Return (X, Y) of the center of cell containing provided text 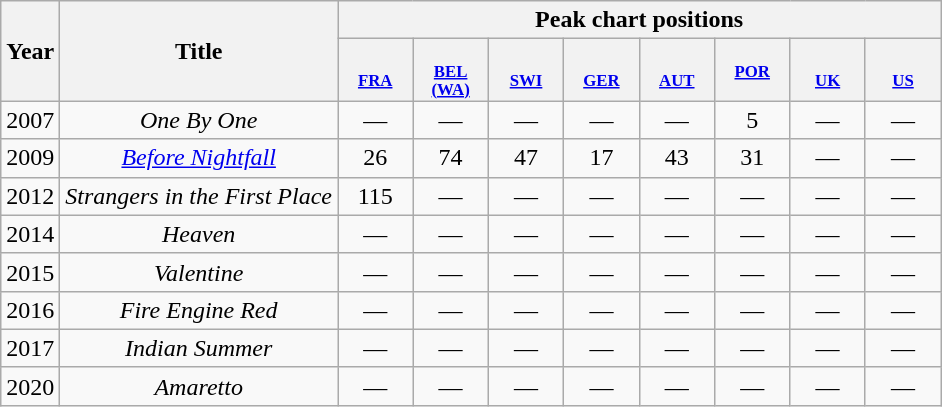
74 (450, 158)
SWI (526, 70)
FRA (376, 70)
115 (376, 196)
Before Nightfall (199, 158)
2014 (30, 234)
BEL (WA) (450, 70)
31 (752, 158)
GER (602, 70)
47 (526, 158)
26 (376, 158)
Amaretto (199, 386)
5 (752, 120)
UK (828, 70)
Strangers in the First Place (199, 196)
2020 (30, 386)
2016 (30, 310)
2012 (30, 196)
Peak chart positions (640, 20)
US (902, 70)
2007 (30, 120)
Fire Engine Red (199, 310)
Year (30, 51)
Valentine (199, 272)
Title (199, 51)
2015 (30, 272)
Heaven (199, 234)
POR (752, 70)
43 (676, 158)
2017 (30, 348)
2009 (30, 158)
One By One (199, 120)
Indian Summer (199, 348)
AUT (676, 70)
17 (602, 158)
